Return [X, Y] of the center of cell containing provided text 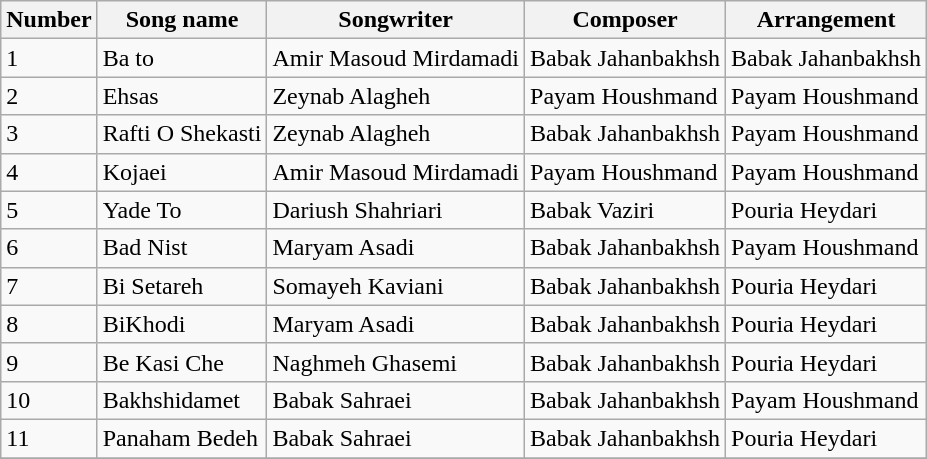
7 [49, 286]
Song name [182, 20]
6 [49, 248]
Dariush Shahriari [396, 210]
Arrangement [826, 20]
Babak Vaziri [626, 210]
9 [49, 362]
1 [49, 58]
Somayeh Kaviani [396, 286]
Be Kasi Che [182, 362]
Ehsas [182, 96]
2 [49, 96]
Ba to [182, 58]
4 [49, 172]
Number [49, 20]
Kojaei [182, 172]
Bad Nist [182, 248]
Bakhshidamet [182, 400]
Bi Setareh [182, 286]
Yade To [182, 210]
Rafti O Shekasti [182, 134]
Composer [626, 20]
8 [49, 324]
5 [49, 210]
11 [49, 438]
10 [49, 400]
Panaham Bedeh [182, 438]
Songwriter [396, 20]
BiKhodi [182, 324]
Naghmeh Ghasemi [396, 362]
3 [49, 134]
